Return the [x, y] coordinate for the center point of the cell that contains the specified text.  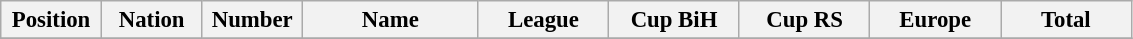
Cup RS [804, 20]
League [544, 20]
Position [52, 20]
Europe [936, 20]
Name [391, 20]
Total [1066, 20]
Number [252, 20]
Nation [152, 20]
Cup BiH [674, 20]
